Locate the cell with the specified text and output its [X, Y] center coordinate. 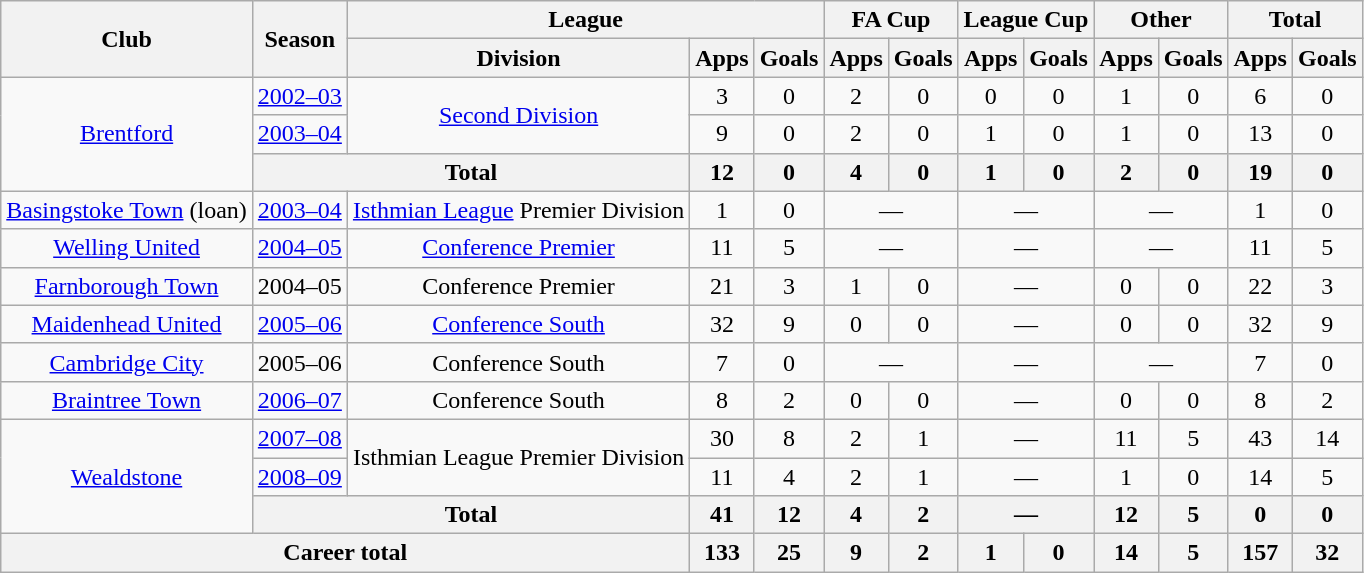
Brentford [127, 134]
22 [1260, 286]
Wealdstone [127, 476]
2006–07 [300, 400]
30 [722, 438]
157 [1260, 553]
2008–09 [300, 477]
Welling United [127, 248]
21 [722, 286]
Maidenhead United [127, 324]
2007–08 [300, 438]
League [586, 20]
Club [127, 39]
Division [518, 58]
FA Cup [891, 20]
Career total [346, 553]
Cambridge City [127, 362]
133 [722, 553]
Braintree Town [127, 400]
13 [1260, 134]
Second Division [518, 115]
41 [722, 515]
Farnborough Town [127, 286]
6 [1260, 96]
25 [789, 553]
19 [1260, 172]
2002–03 [300, 96]
Season [300, 39]
Other [1161, 20]
43 [1260, 438]
League Cup [1026, 20]
Basingstoke Town (loan) [127, 210]
